Output the (X, Y) coordinate of the center of the cell containing the given text.  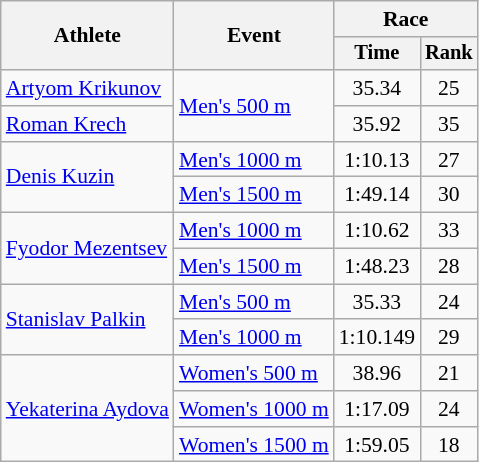
Time (377, 54)
Women's 500 m (254, 373)
1:10.13 (377, 160)
Race (406, 19)
Artyom Krikunov (88, 88)
27 (449, 160)
Roman Krech (88, 124)
Event (254, 36)
35.92 (377, 124)
33 (449, 231)
29 (449, 338)
30 (449, 195)
1:10.62 (377, 231)
Fyodor Mezentsev (88, 248)
35.33 (377, 302)
28 (449, 267)
Denis Kuzin (88, 178)
1:10.149 (377, 338)
25 (449, 88)
1:49.14 (377, 195)
Yekaterina Aydova (88, 408)
1:48.23 (377, 267)
Rank (449, 54)
1:17.09 (377, 409)
Stanislav Palkin (88, 320)
Women's 1000 m (254, 409)
35.34 (377, 88)
35 (449, 124)
Athlete (88, 36)
21 (449, 373)
38.96 (377, 373)
